Identify which cell holds the provided text, then report its [x, y] central coordinate. 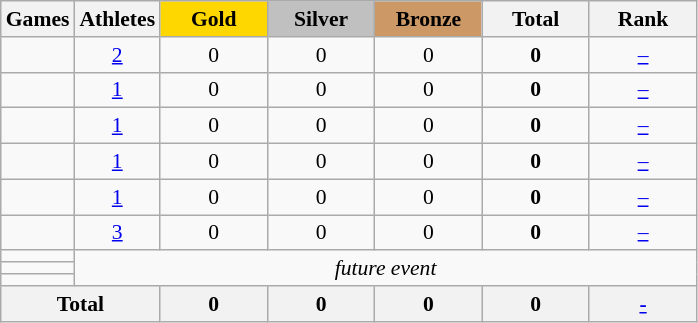
3 [117, 233]
2 [117, 55]
future event [385, 269]
Rank [642, 19]
Bronze [428, 19]
Gold [214, 19]
Athletes [117, 19]
Games [38, 19]
- [642, 304]
Silver [320, 19]
